Identify which cell holds the provided text, then report its (x, y) central coordinate. 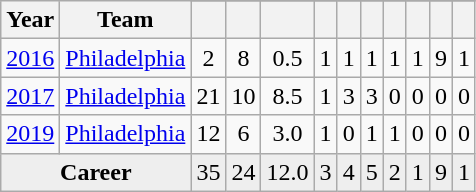
21 (208, 96)
0.5 (288, 58)
Year (30, 20)
3.0 (288, 134)
2016 (30, 58)
12 (208, 134)
4 (348, 172)
8 (244, 58)
10 (244, 96)
8.5 (288, 96)
6 (244, 134)
2019 (30, 134)
Team (126, 20)
5 (372, 172)
24 (244, 172)
12.0 (288, 172)
Career (96, 172)
35 (208, 172)
2017 (30, 96)
